Identify which cell holds the provided text, then report its (X, Y) central coordinate. 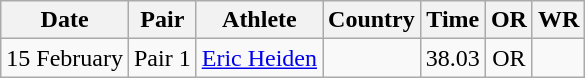
Time (452, 20)
Eric Heiden (259, 58)
38.03 (452, 58)
Date (65, 20)
Athlete (259, 20)
Pair (162, 20)
15 February (65, 58)
Pair 1 (162, 58)
Country (372, 20)
WR (558, 20)
